Return the [x, y] coordinate for the center point of the cell that contains the specified text.  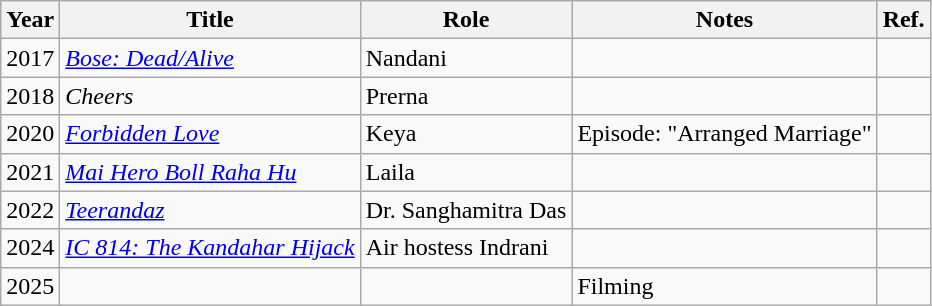
Year [30, 20]
Air hostess Indrani [466, 248]
Title [210, 20]
Bose: Dead/Alive [210, 58]
2018 [30, 96]
2020 [30, 134]
Teerandaz [210, 210]
Role [466, 20]
Forbidden Love [210, 134]
2024 [30, 248]
Episode: "Arranged Marriage" [724, 134]
Laila [466, 172]
Ref. [904, 20]
2021 [30, 172]
Filming [724, 286]
Nandani [466, 58]
Notes [724, 20]
Mai Hero Boll Raha Hu [210, 172]
2022 [30, 210]
2017 [30, 58]
Cheers [210, 96]
2025 [30, 286]
Dr. Sanghamitra Das [466, 210]
Prerna [466, 96]
IC 814: The Kandahar Hijack [210, 248]
Keya [466, 134]
